Determine the [x, y] coordinate at the center of the cell enclosing the given text.  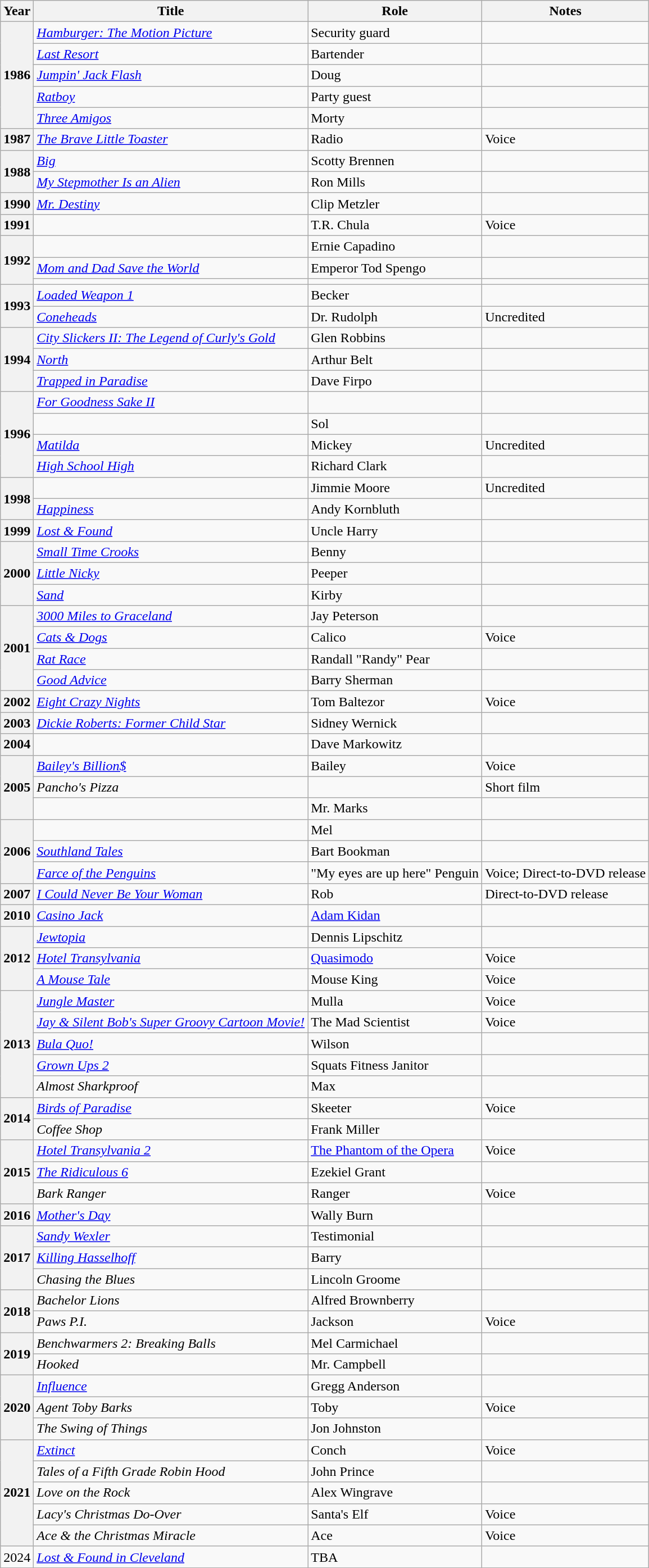
North [171, 360]
Max [395, 1087]
Glen Robbins [395, 338]
City Slickers II: The Legend of Curly's Gold [171, 338]
1987 [17, 139]
2003 [17, 723]
Jackson [395, 1322]
2002 [17, 702]
Mel [395, 830]
Conch [395, 1450]
A Mouse Tale [171, 980]
Three Amigos [171, 118]
My Stepmother Is an Alien [171, 182]
2005 [17, 787]
Calico [395, 638]
1990 [17, 203]
Grown Ups 2 [171, 1065]
2010 [17, 915]
Dave Markowitz [395, 744]
Ratboy [171, 97]
1994 [17, 360]
Sol [395, 424]
Sandy Wexler [171, 1236]
Mother's Day [171, 1215]
1986 [17, 75]
Clip Metzler [395, 203]
Hooked [171, 1365]
Last Resort [171, 54]
Uncle Harry [395, 530]
2004 [17, 744]
Security guard [395, 33]
Little Nicky [171, 573]
Mr. Marks [395, 808]
Pancho's Pizza [171, 787]
2017 [17, 1257]
Small Time Crooks [171, 552]
Jewtopia [171, 937]
Bachelor Lions [171, 1301]
Love on the Rock [171, 1493]
2007 [17, 894]
Good Advice [171, 680]
Wilson [395, 1044]
I Could Never Be Your Woman [171, 894]
Barry Sherman [395, 680]
Ranger [395, 1193]
Hotel Transylvania 2 [171, 1151]
Coffee Shop [171, 1129]
Adam Kidan [395, 915]
Lost & Found [171, 530]
Richard Clark [395, 466]
Influence [171, 1386]
Toby [395, 1407]
Lost & Found in Cleveland [171, 1557]
Bailey's Billion$ [171, 766]
Rat Race [171, 659]
Bartender [395, 54]
TBA [395, 1557]
Southland Tales [171, 851]
2016 [17, 1215]
Title [171, 11]
Bailey [395, 766]
Ace & the Christmas Miracle [171, 1535]
2014 [17, 1119]
Benny [395, 552]
2020 [17, 1407]
Jumpin' Jack Flash [171, 75]
Doug [395, 75]
For Goodness Sake II [171, 402]
Kirby [395, 595]
Rob [395, 894]
Sidney Wernick [395, 723]
The Phantom of the Opera [395, 1151]
Randall "Randy" Pear [395, 659]
Scotty Brennen [395, 161]
Party guest [395, 97]
Casino Jack [171, 915]
Sand [171, 595]
Arthur Belt [395, 360]
Coneheads [171, 317]
Notes [565, 11]
Jay & Silent Bob's Super Groovy Cartoon Movie! [171, 1022]
Happiness [171, 509]
2018 [17, 1311]
Wally Burn [395, 1215]
Killing Hasselhoff [171, 1257]
Ernie Capadino [395, 246]
2006 [17, 851]
Mouse King [395, 980]
1996 [17, 434]
1999 [17, 530]
Extinct [171, 1450]
Big [171, 161]
Andy Kornbluth [395, 509]
Loaded Weapon 1 [171, 296]
T.R. Chula [395, 225]
Mel Carmichael [395, 1343]
Voice; Direct-to-DVD release [565, 872]
High School High [171, 466]
Matilda [171, 445]
Skeeter [395, 1108]
Mom and Dad Save the World [171, 268]
Gregg Anderson [395, 1386]
3000 Miles to Graceland [171, 616]
Ace [395, 1535]
The Mad Scientist [395, 1022]
Lincoln Groome [395, 1279]
Role [395, 11]
Mulla [395, 1001]
Almost Sharkproof [171, 1087]
1991 [17, 225]
Mr. Campbell [395, 1365]
Frank Miller [395, 1129]
Alex Wingrave [395, 1493]
2000 [17, 573]
Bart Bookman [395, 851]
"My eyes are up here" Penguin [395, 872]
Dr. Rudolph [395, 317]
Tom Baltezor [395, 702]
Jimmie Moore [395, 488]
Alfred Brownberry [395, 1301]
Paws P.I. [171, 1322]
Jungle Master [171, 1001]
Benchwarmers 2: Breaking Balls [171, 1343]
2024 [17, 1557]
Year [17, 11]
Becker [395, 296]
Cats & Dogs [171, 638]
Barry [395, 1257]
Birds of Paradise [171, 1108]
Lacy's Christmas Do-Over [171, 1514]
Emperor Tod Spengo [395, 268]
Eight Crazy Nights [171, 702]
1993 [17, 306]
The Swing of Things [171, 1429]
2013 [17, 1044]
2019 [17, 1354]
Mr. Destiny [171, 203]
Mickey [395, 445]
Testimonial [395, 1236]
Hamburger: The Motion Picture [171, 33]
2015 [17, 1172]
Direct-to-DVD release [565, 894]
2021 [17, 1493]
Ezekiel Grant [395, 1172]
Quasimodo [395, 958]
Bula Quo! [171, 1044]
Tales of a Fifth Grade Robin Hood [171, 1471]
1998 [17, 498]
The Ridiculous 6 [171, 1172]
Dickie Roberts: Former Child Star [171, 723]
Jay Peterson [395, 616]
Morty [395, 118]
Farce of the Penguins [171, 872]
Agent Toby Barks [171, 1407]
1988 [17, 171]
Trapped in Paradise [171, 381]
2012 [17, 958]
Dave Firpo [395, 381]
Ron Mills [395, 182]
1992 [17, 260]
Santa's Elf [395, 1514]
Chasing the Blues [171, 1279]
Dennis Lipschitz [395, 937]
Short film [565, 787]
Jon Johnston [395, 1429]
Peeper [395, 573]
The Brave Little Toaster [171, 139]
Squats Fitness Janitor [395, 1065]
Hotel Transylvania [171, 958]
Radio [395, 139]
Bark Ranger [171, 1193]
2001 [17, 648]
John Prince [395, 1471]
